Find where the given text appears and provide that cell's center as [x, y] coordinate. 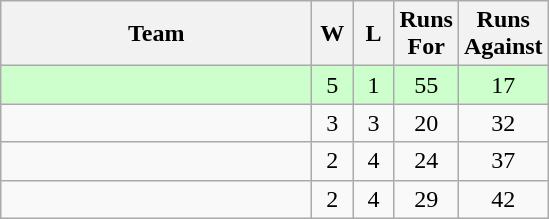
17 [503, 85]
Runs Against [503, 34]
37 [503, 161]
42 [503, 199]
5 [332, 85]
L [374, 34]
1 [374, 85]
W [332, 34]
55 [426, 85]
Team [156, 34]
Runs For [426, 34]
32 [503, 123]
29 [426, 199]
24 [426, 161]
20 [426, 123]
